Extract the [x, y] coordinate from the center of the cell holding the provided text.  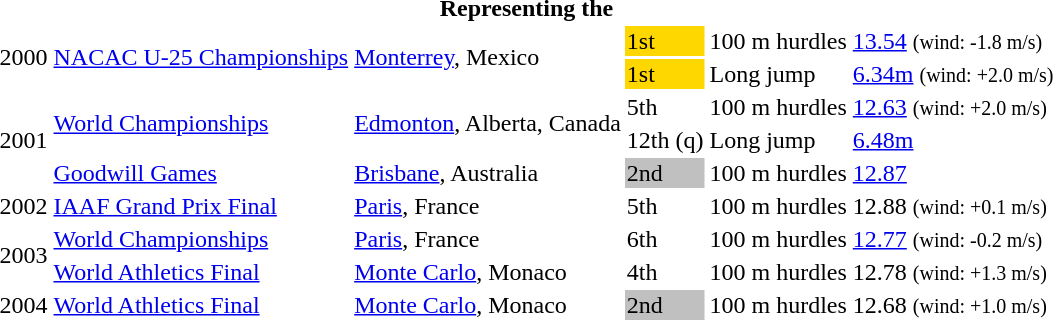
6th [665, 239]
Monterrey, Mexico [488, 58]
IAAF Grand Prix Final [201, 206]
Edmonton, Alberta, Canada [488, 124]
Goodwill Games [201, 173]
4th [665, 272]
NACAC U-25 Championships [201, 58]
Brisbane, Australia [488, 173]
12th (q) [665, 140]
